From the cell containing the given text, extract its center point as [X, Y] coordinate. 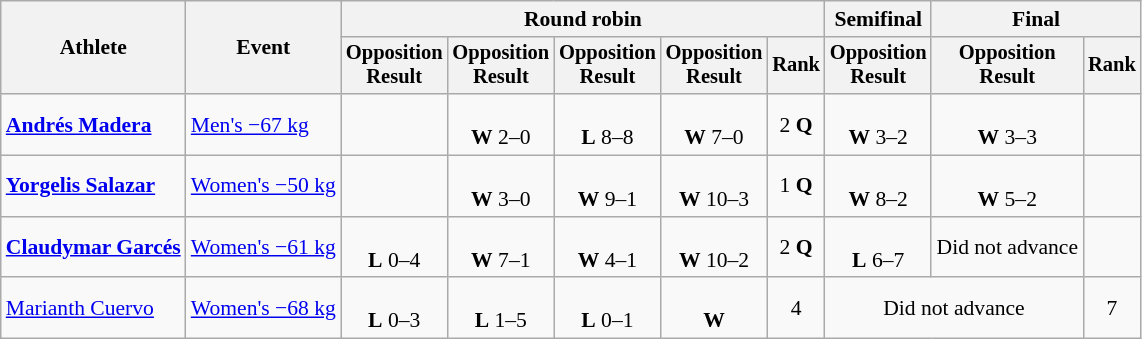
W [714, 308]
Athlete [94, 48]
Marianth Cuervo [94, 308]
L 0–4 [394, 248]
W 3–3 [1007, 124]
L 0–1 [608, 308]
W 8–2 [878, 186]
W 5–2 [1007, 186]
7 [1112, 308]
1 Q [796, 186]
Andrés Madera [94, 124]
Semifinal [878, 19]
Yorgelis Salazar [94, 186]
L 8–8 [608, 124]
Final [1036, 19]
W 4–1 [608, 248]
W 3–0 [502, 186]
W 7–1 [502, 248]
Women's −68 kg [264, 308]
W 3–2 [878, 124]
Women's −61 kg [264, 248]
W 9–1 [608, 186]
Women's −50 kg [264, 186]
L 0–3 [394, 308]
W 10–2 [714, 248]
Men's −67 kg [264, 124]
L 6–7 [878, 248]
W 10–3 [714, 186]
W 2–0 [502, 124]
Claudymar Garcés [94, 248]
4 [796, 308]
Event [264, 48]
Round robin [583, 19]
L 1–5 [502, 308]
W 7–0 [714, 124]
